Extract the (X, Y) coordinate from the center of the cell holding the provided text.  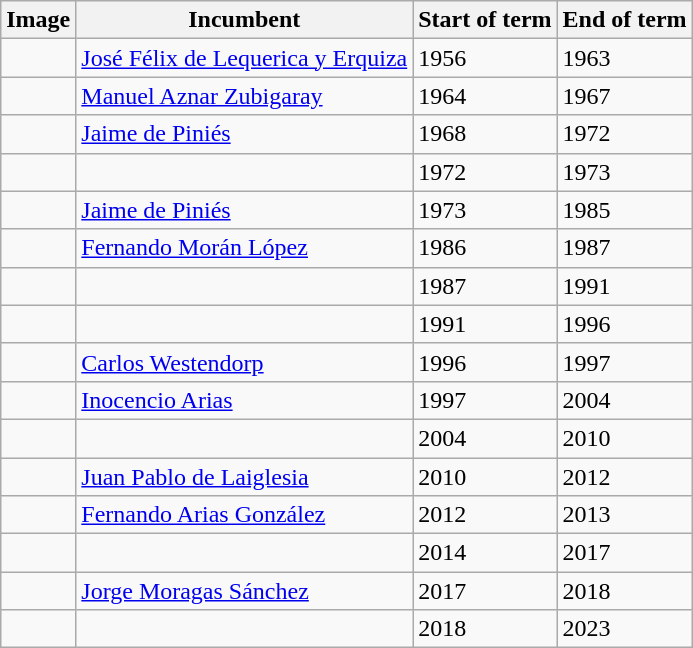
Fernando Morán López (244, 248)
Jorge Moragas Sánchez (244, 591)
1964 (485, 96)
1963 (624, 58)
José Félix de Lequerica y Erquiza (244, 58)
Start of term (485, 20)
Image (38, 20)
1968 (485, 134)
2014 (485, 553)
2023 (624, 629)
Juan Pablo de Laiglesia (244, 477)
Manuel Aznar Zubigaray (244, 96)
1967 (624, 96)
1986 (485, 248)
End of term (624, 20)
Inocencio Arias (244, 400)
1956 (485, 58)
Carlos Westendorp (244, 362)
Incumbent (244, 20)
1985 (624, 210)
Fernando Arias González (244, 515)
2013 (624, 515)
